For the text-containing cell, return its midpoint in [X, Y] coordinate format. 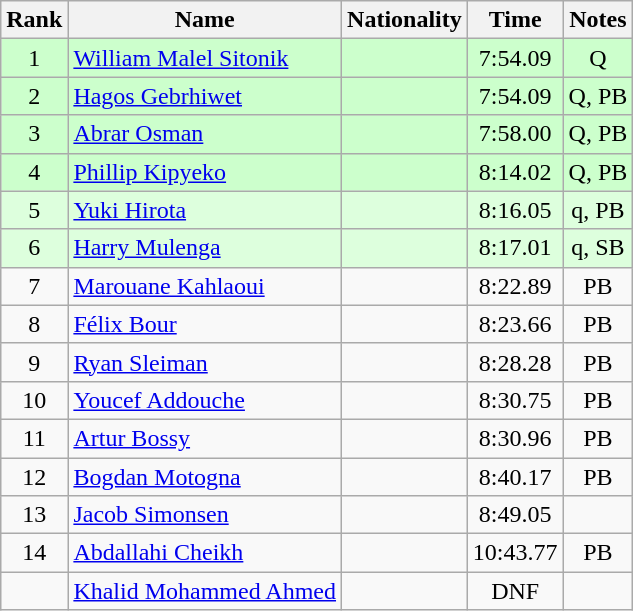
Artur Bossy [205, 438]
4 [34, 172]
2 [34, 96]
8 [34, 324]
Q [598, 58]
8:40.17 [515, 477]
8:30.75 [515, 400]
10:43.77 [515, 553]
11 [34, 438]
8:17.01 [515, 248]
q, SB [598, 248]
8:16.05 [515, 210]
DNF [515, 591]
8:14.02 [515, 172]
Name [205, 20]
Abrar Osman [205, 134]
Hagos Gebrhiwet [205, 96]
Marouane Kahlaoui [205, 286]
7 [34, 286]
William Malel Sitonik [205, 58]
7:58.00 [515, 134]
Notes [598, 20]
10 [34, 400]
8:22.89 [515, 286]
Rank [34, 20]
9 [34, 362]
Youcef Addouche [205, 400]
Phillip Kipyeko [205, 172]
Khalid Mohammed Ahmed [205, 591]
Nationality [405, 20]
Jacob Simonsen [205, 515]
Abdallahi Cheikh [205, 553]
Bogdan Motogna [205, 477]
6 [34, 248]
8:49.05 [515, 515]
Ryan Sleiman [205, 362]
8:28.28 [515, 362]
q, PB [598, 210]
8:23.66 [515, 324]
5 [34, 210]
Harry Mulenga [205, 248]
8:30.96 [515, 438]
3 [34, 134]
Yuki Hirota [205, 210]
14 [34, 553]
1 [34, 58]
Félix Bour [205, 324]
12 [34, 477]
Time [515, 20]
13 [34, 515]
